Detect which cell encompasses the target text, then output its [x, y] center coordinate. 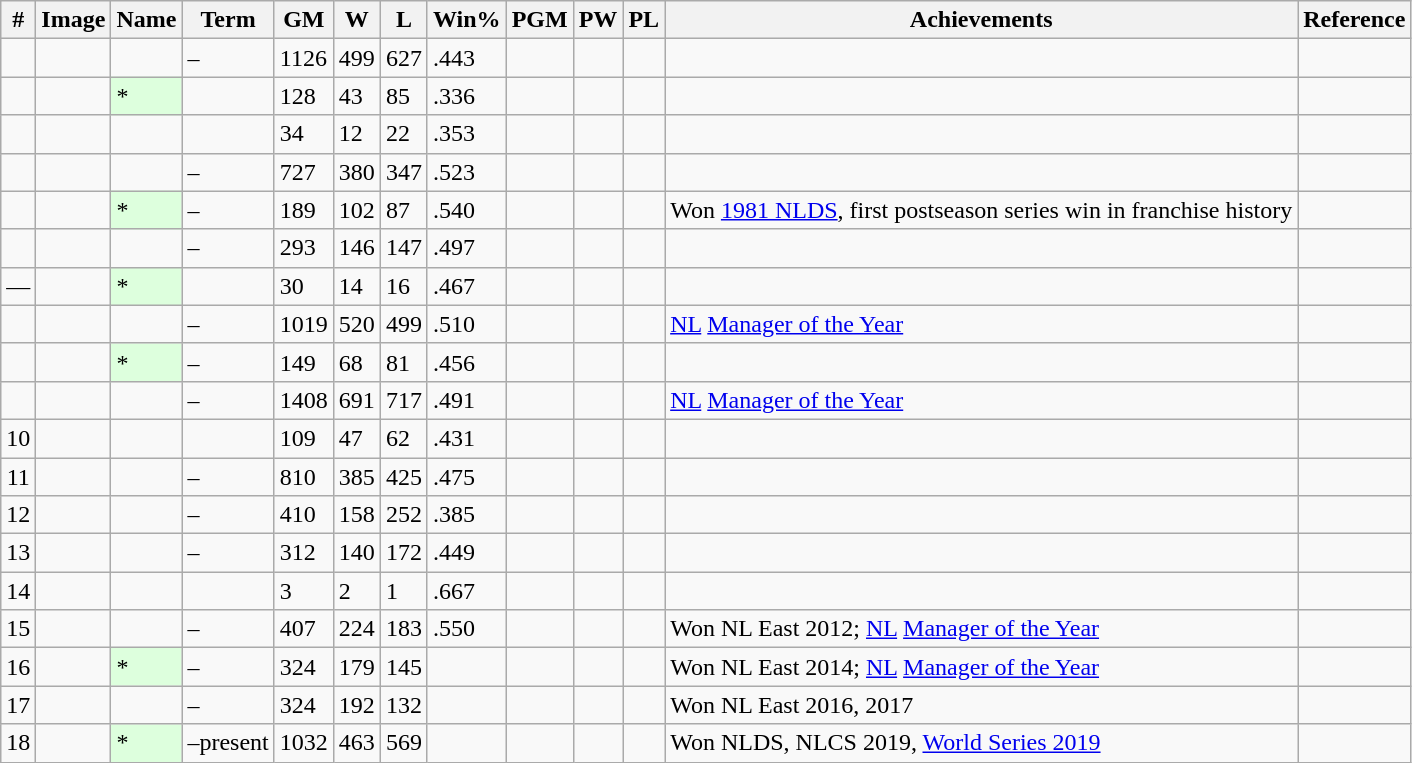
.385 [466, 515]
# [18, 20]
.443 [466, 58]
68 [356, 362]
569 [404, 743]
10 [18, 438]
.431 [466, 438]
140 [356, 553]
.491 [466, 400]
727 [304, 172]
1408 [304, 400]
PW [598, 20]
Won NL East 2014; NL Manager of the Year [982, 667]
Won NL East 2012; NL Manager of the Year [982, 629]
Image [74, 20]
425 [404, 477]
520 [356, 324]
11 [18, 477]
PL [644, 20]
.497 [466, 248]
Won NLDS, NLCS 2019, World Series 2019 [982, 743]
34 [304, 134]
224 [356, 629]
407 [304, 629]
149 [304, 362]
.449 [466, 553]
102 [356, 210]
189 [304, 210]
GM [304, 20]
128 [304, 96]
691 [356, 400]
17 [18, 705]
146 [356, 248]
.467 [466, 286]
172 [404, 553]
252 [404, 515]
810 [304, 477]
.667 [466, 591]
1126 [304, 58]
85 [404, 96]
W [356, 20]
1 [404, 591]
463 [356, 743]
.456 [466, 362]
109 [304, 438]
380 [356, 172]
Name [146, 20]
Reference [1354, 20]
179 [356, 667]
13 [18, 553]
Win% [466, 20]
3 [304, 591]
–present [228, 743]
410 [304, 515]
87 [404, 210]
L [404, 20]
— [18, 286]
Term [228, 20]
312 [304, 553]
132 [404, 705]
81 [404, 362]
18 [18, 743]
.510 [466, 324]
47 [356, 438]
.540 [466, 210]
43 [356, 96]
62 [404, 438]
.353 [466, 134]
385 [356, 477]
2 [356, 591]
.336 [466, 96]
147 [404, 248]
1019 [304, 324]
347 [404, 172]
183 [404, 629]
1032 [304, 743]
Achievements [982, 20]
717 [404, 400]
PGM [540, 20]
627 [404, 58]
293 [304, 248]
192 [356, 705]
Won NL East 2016, 2017 [982, 705]
.475 [466, 477]
.523 [466, 172]
.550 [466, 629]
30 [304, 286]
22 [404, 134]
158 [356, 515]
145 [404, 667]
15 [18, 629]
Won 1981 NLDS, first postseason series win in franchise history [982, 210]
